Return (x, y) of the center of cell containing provided text 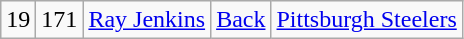
171 (60, 20)
19 (18, 20)
Ray Jenkins (147, 20)
Pittsburgh Steelers (366, 20)
Back (241, 20)
